Pinpoint the cell where the given text exists, returning its [X, Y] midpoint coordinate. 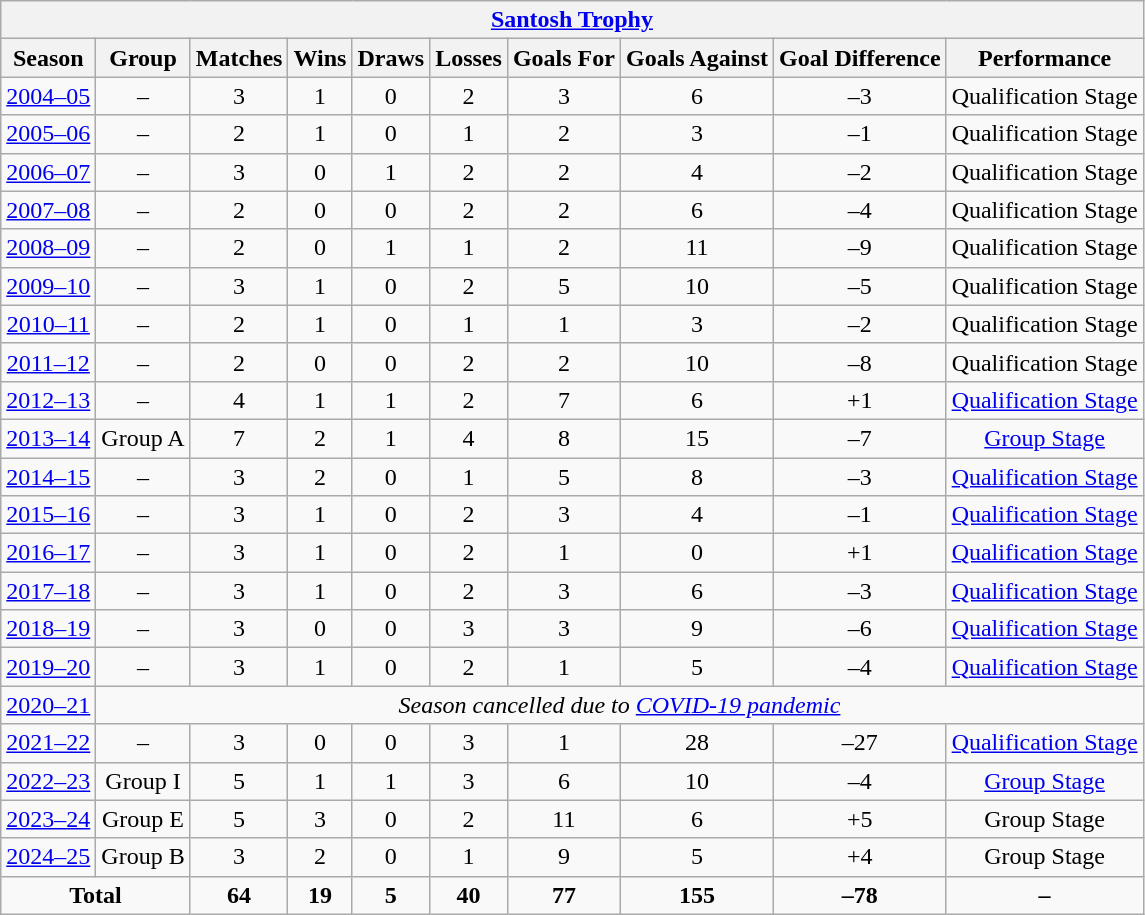
–27 [860, 743]
Total [96, 895]
Matches [239, 58]
Group A [143, 438]
Group I [143, 781]
Santosh Trophy [572, 20]
2007–08 [48, 210]
2021–22 [48, 743]
2019–20 [48, 667]
–6 [860, 629]
–78 [860, 895]
15 [696, 438]
Group E [143, 819]
2011–12 [48, 362]
–7 [860, 438]
Wins [320, 58]
2022–23 [48, 781]
64 [239, 895]
2024–25 [48, 857]
Season cancelled due to COVID-19 pandemic [620, 705]
Goals Against [696, 58]
–5 [860, 286]
2010–11 [48, 324]
155 [696, 895]
2016–17 [48, 553]
–8 [860, 362]
Performance [1044, 58]
2012–13 [48, 400]
2006–07 [48, 172]
2018–19 [48, 629]
19 [320, 895]
2015–16 [48, 515]
2014–15 [48, 477]
–9 [860, 248]
Draws [391, 58]
Season [48, 58]
Group [143, 58]
2023–24 [48, 819]
Group B [143, 857]
2017–18 [48, 591]
2004–05 [48, 96]
2013–14 [48, 438]
+4 [860, 857]
2008–09 [48, 248]
+5 [860, 819]
2005–06 [48, 134]
Losses [469, 58]
77 [564, 895]
Goal Difference [860, 58]
40 [469, 895]
2020–21 [48, 705]
Goals For [564, 58]
28 [696, 743]
2009–10 [48, 286]
